Return (x, y) of the center of cell containing provided text 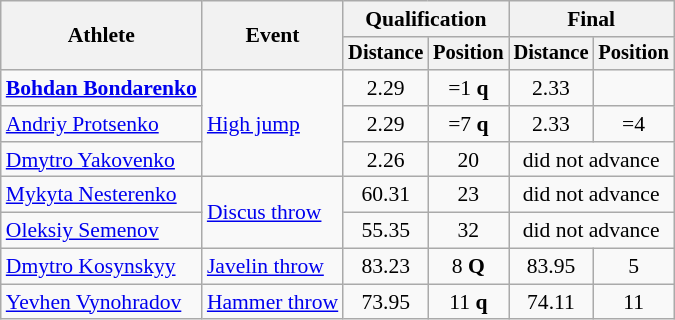
Discus throw (272, 212)
Final (592, 19)
83.23 (386, 267)
23 (468, 195)
Javelin throw (272, 267)
32 (468, 231)
8 Q (468, 267)
Oleksiy Semenov (102, 231)
=4 (633, 124)
5 (633, 267)
Hammer throw (272, 302)
74.11 (552, 302)
Qualification (426, 19)
Bohdan Bondarenko (102, 88)
Mykyta Nesterenko (102, 195)
Dmytro Yakovenko (102, 160)
83.95 (552, 267)
11 q (468, 302)
20 (468, 160)
Dmytro Kosynskyy (102, 267)
55.35 (386, 231)
60.31 (386, 195)
Event (272, 36)
=7 q (468, 124)
73.95 (386, 302)
=1 q (468, 88)
2.26 (386, 160)
Yevhen Vynohradov (102, 302)
11 (633, 302)
Andriy Protsenko (102, 124)
Athlete (102, 36)
High jump (272, 124)
